From the cell containing the given text, extract its center point as (X, Y) coordinate. 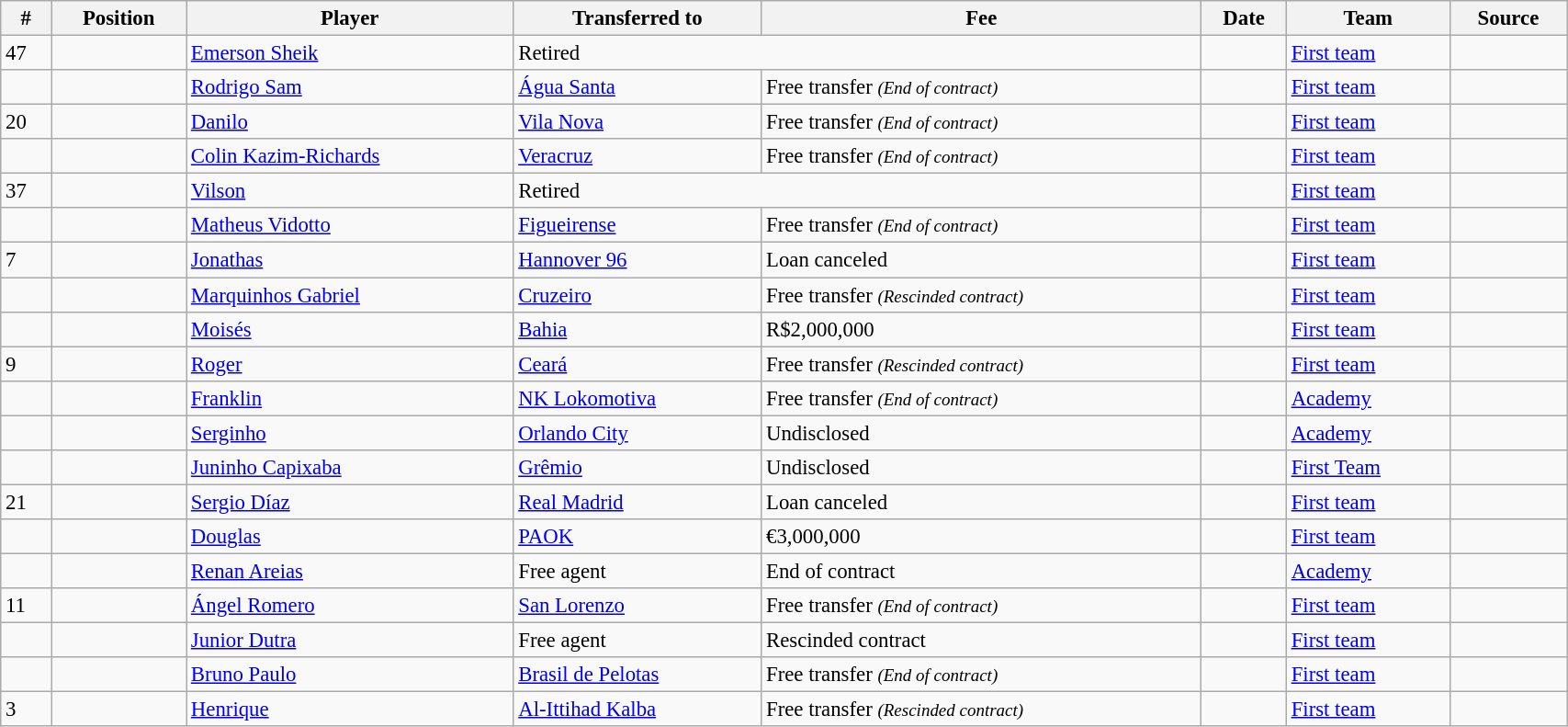
47 (26, 53)
Player (350, 18)
Douglas (350, 537)
Renan Areias (350, 571)
R$2,000,000 (981, 329)
3 (26, 710)
Vilson (350, 191)
9 (26, 364)
Fee (981, 18)
First Team (1368, 468)
Real Madrid (637, 502)
Rescinded contract (981, 641)
PAOK (637, 537)
Hannover 96 (637, 260)
Roger (350, 364)
Cruzeiro (637, 295)
Sergio Díaz (350, 502)
# (26, 18)
7 (26, 260)
Jonathas (350, 260)
Ceará (637, 364)
Junior Dutra (350, 641)
Colin Kazim-Richards (350, 156)
Água Santa (637, 87)
Bruno Paulo (350, 675)
Brasil de Pelotas (637, 675)
Source (1508, 18)
Team (1368, 18)
Transferred to (637, 18)
Marquinhos Gabriel (350, 295)
Henrique (350, 710)
Moisés (350, 329)
End of contract (981, 571)
Vila Nova (637, 122)
Orlando City (637, 433)
Serginho (350, 433)
San Lorenzo (637, 606)
Figueirense (637, 225)
20 (26, 122)
€3,000,000 (981, 537)
37 (26, 191)
21 (26, 502)
Rodrigo Sam (350, 87)
11 (26, 606)
Juninho Capixaba (350, 468)
Danilo (350, 122)
Date (1244, 18)
Emerson Sheik (350, 53)
Veracruz (637, 156)
Position (119, 18)
Franklin (350, 398)
Al-Ittihad Kalba (637, 710)
Matheus Vidotto (350, 225)
Ángel Romero (350, 606)
Bahia (637, 329)
Grêmio (637, 468)
NK Lokomotiva (637, 398)
